Return [X, Y] of the center of cell containing provided text 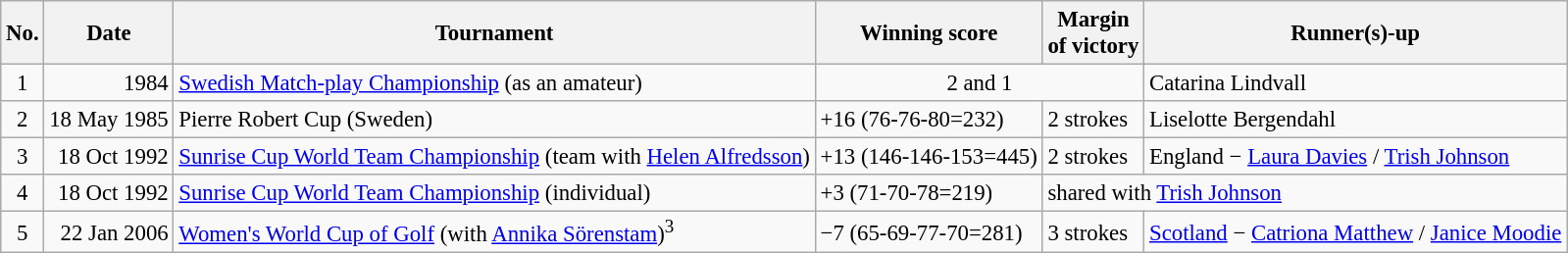
Scotland − Catriona Matthew / Janice Moodie [1355, 232]
No. [23, 33]
Pierre Robert Cup (Sweden) [494, 120]
Date [109, 33]
Marginof victory [1093, 33]
Winning score [929, 33]
Sunrise Cup World Team Championship (team with Helen Alfredsson) [494, 157]
Sunrise Cup World Team Championship (individual) [494, 193]
2 and 1 [979, 83]
+16 (76-76-80=232) [929, 120]
Runner(s)-up [1355, 33]
−7 (65-69-77-70=281) [929, 232]
shared with Trish Johnson [1304, 193]
1 [23, 83]
3 [23, 157]
Liselotte Bergendahl [1355, 120]
Tournament [494, 33]
Swedish Match-play Championship (as an amateur) [494, 83]
4 [23, 193]
+3 (71-70-78=219) [929, 193]
22 Jan 2006 [109, 232]
3 strokes [1093, 232]
5 [23, 232]
18 May 1985 [109, 120]
Catarina Lindvall [1355, 83]
1984 [109, 83]
2 [23, 120]
Women's World Cup of Golf (with Annika Sörenstam)3 [494, 232]
+13 (146-146-153=445) [929, 157]
England − Laura Davies / Trish Johnson [1355, 157]
